Search for the cell housing the specified text and yield its [x, y] center coordinate. 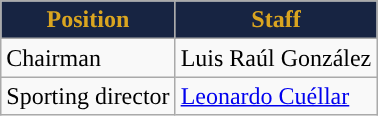
Sporting director [88, 96]
Luis Raúl González [276, 58]
Leonardo Cuéllar [276, 96]
Chairman [88, 58]
Staff [276, 20]
Position [88, 20]
